Identify which cell holds the provided text, then report its [X, Y] central coordinate. 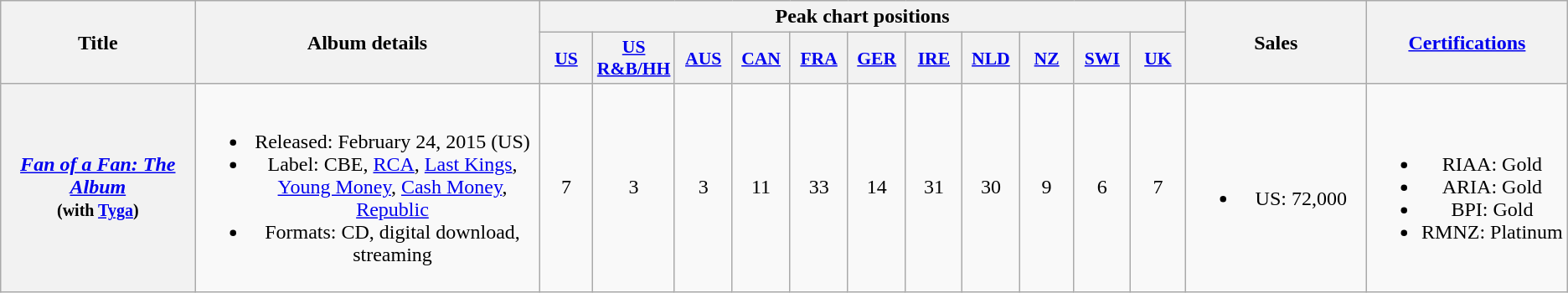
6 [1102, 188]
9 [1046, 188]
14 [876, 188]
GER [876, 59]
31 [933, 188]
11 [761, 188]
CAN [761, 59]
US [566, 59]
Peak chart positions [863, 17]
FRA [819, 59]
Fan of a Fan: The Album(with Tyga) [98, 188]
Title [98, 42]
30 [990, 188]
SWI [1102, 59]
US R&B/HH [634, 59]
NLD [990, 59]
IRE [933, 59]
Sales [1277, 42]
33 [819, 188]
NZ [1046, 59]
UK [1158, 59]
Album details [367, 42]
AUS [703, 59]
RIAA: GoldARIA: GoldBPI: GoldRMNZ: Platinum [1467, 188]
US: 72,000 [1277, 188]
Released: February 24, 2015 (US)Label: CBE, RCA, Last Kings, Young Money, Cash Money, RepublicFormats: CD, digital download, streaming [367, 188]
Certifications [1467, 42]
